Extract the (X, Y) coordinate from the center of the cell holding the provided text.  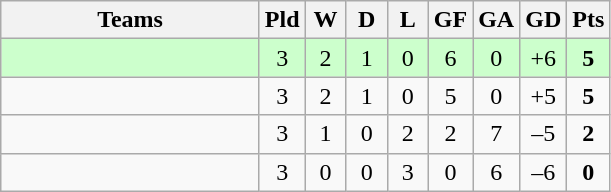
L (408, 20)
–6 (544, 172)
–5 (544, 134)
GD (544, 20)
Teams (130, 20)
Pld (282, 20)
+6 (544, 58)
GF (450, 20)
+5 (544, 96)
GA (496, 20)
7 (496, 134)
D (366, 20)
Pts (588, 20)
W (326, 20)
